From the cell containing the given text, extract its center point as [X, Y] coordinate. 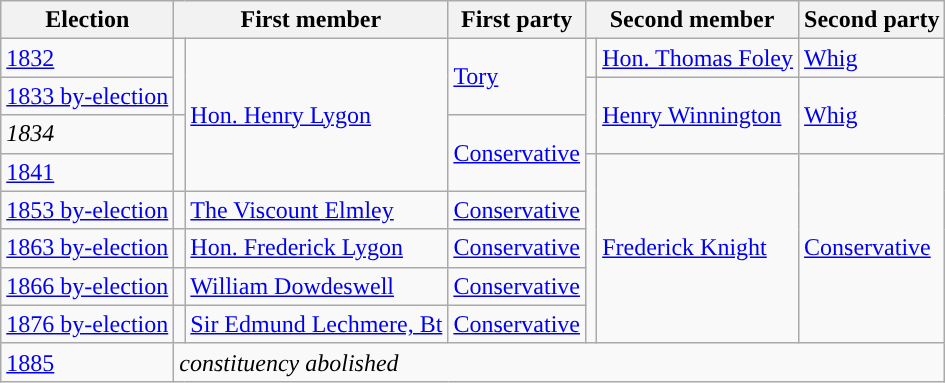
Second party [872, 20]
constituency abolished [560, 362]
Hon. Frederick Lygon [316, 248]
Tory [517, 77]
Sir Edmund Lechmere, Bt [316, 324]
Frederick Knight [698, 248]
1863 by-election [88, 248]
Henry Winnington [698, 115]
1853 by-election [88, 210]
1866 by-election [88, 286]
Hon. Thomas Foley [698, 58]
William Dowdeswell [316, 286]
1833 by-election [88, 96]
1885 [88, 362]
First member [311, 20]
Election [88, 20]
Second member [692, 20]
The Viscount Elmley [316, 210]
First party [517, 20]
1876 by-election [88, 324]
Hon. Henry Lygon [316, 115]
1841 [88, 172]
1834 [88, 134]
1832 [88, 58]
